Determine the [X, Y] coordinate at the center of the cell enclosing the given text.  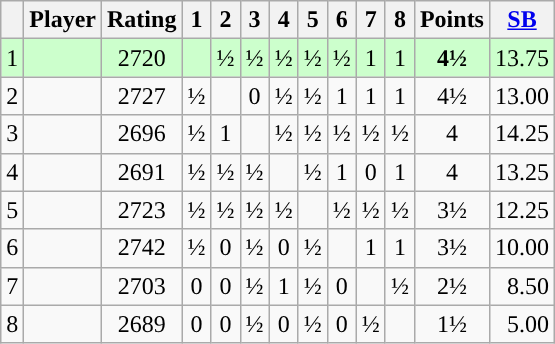
2703 [142, 286]
2691 [142, 172]
Points [452, 20]
2696 [142, 134]
2742 [142, 248]
13.00 [522, 96]
Player [63, 20]
Rating [142, 20]
SB [522, 20]
2723 [142, 210]
13.25 [522, 172]
2689 [142, 324]
8.50 [522, 286]
5.00 [522, 324]
2727 [142, 96]
2½ [452, 286]
10.00 [522, 248]
1½ [452, 324]
12.25 [522, 210]
13.75 [522, 58]
2720 [142, 58]
14.25 [522, 134]
